Search for the cell housing the specified text and yield its (x, y) center coordinate. 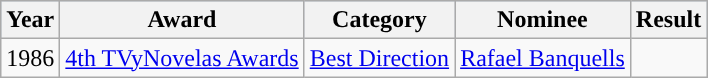
Year (30, 20)
Award (182, 20)
Rafael Banquells (543, 58)
1986 (30, 58)
Category (379, 20)
Nominee (543, 20)
Best Direction (379, 58)
Result (668, 20)
4th TVyNovelas Awards (182, 58)
